Capture the cell that displays the provided text and extract its (x, y) central coordinate. 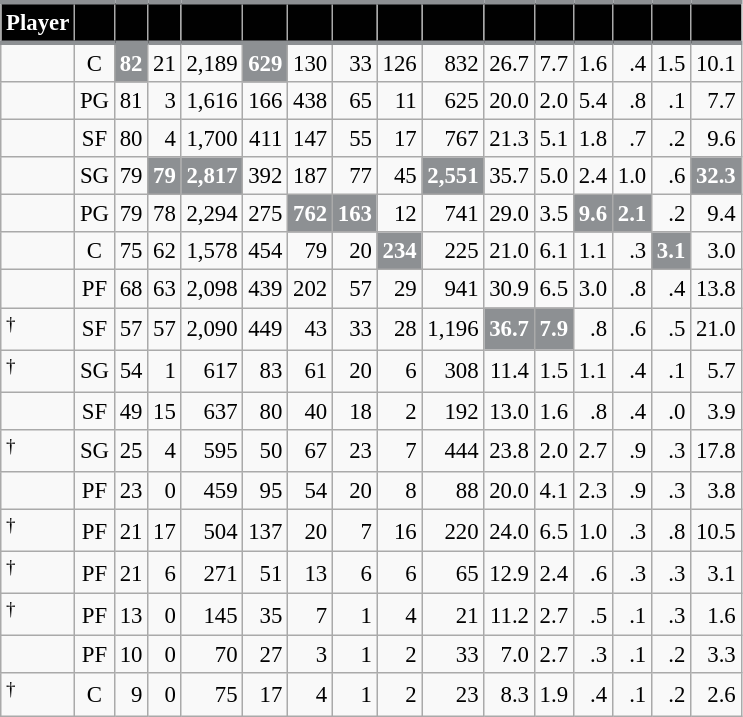
1,616 (212, 101)
444 (453, 451)
2,294 (212, 214)
18 (354, 411)
629 (266, 62)
36.7 (509, 329)
30.9 (509, 289)
392 (266, 176)
15 (164, 411)
7.9 (554, 329)
220 (453, 530)
51 (266, 573)
55 (354, 139)
126 (400, 62)
2,551 (453, 176)
308 (453, 371)
5.0 (554, 176)
166 (266, 101)
43 (310, 329)
130 (310, 62)
70 (212, 655)
137 (266, 530)
88 (453, 491)
26.7 (509, 62)
13.8 (716, 289)
163 (354, 214)
3.5 (554, 214)
12.9 (509, 573)
3.3 (716, 655)
32.3 (716, 176)
9.4 (716, 214)
2.1 (632, 214)
11.2 (509, 615)
3.9 (716, 411)
2.6 (716, 695)
2,189 (212, 62)
595 (212, 451)
68 (130, 289)
8 (400, 491)
9 (130, 695)
2,090 (212, 329)
439 (266, 289)
10.1 (716, 62)
187 (310, 176)
941 (453, 289)
459 (212, 491)
5.7 (716, 371)
5.4 (592, 101)
29.0 (509, 214)
82 (130, 62)
411 (266, 139)
225 (453, 251)
3.8 (716, 491)
29 (400, 289)
275 (266, 214)
23.8 (509, 451)
27 (266, 655)
49 (130, 411)
767 (453, 139)
10.5 (716, 530)
21.3 (509, 139)
83 (266, 371)
67 (310, 451)
832 (453, 62)
192 (453, 411)
438 (310, 101)
63 (164, 289)
202 (310, 289)
50 (266, 451)
62 (164, 251)
77 (354, 176)
234 (400, 251)
1,196 (453, 329)
35 (266, 615)
40 (310, 411)
8.3 (509, 695)
617 (212, 371)
81 (130, 101)
11 (400, 101)
12 (400, 214)
17.8 (716, 451)
1,700 (212, 139)
25 (130, 451)
78 (164, 214)
16 (400, 530)
35.7 (509, 176)
1,578 (212, 251)
762 (310, 214)
637 (212, 411)
.0 (672, 411)
28 (400, 329)
Player (38, 22)
11.4 (509, 371)
7.0 (509, 655)
454 (266, 251)
147 (310, 139)
504 (212, 530)
1.8 (592, 139)
95 (266, 491)
2,098 (212, 289)
741 (453, 214)
5.1 (554, 139)
2.3 (592, 491)
6.1 (554, 251)
145 (212, 615)
449 (266, 329)
45 (400, 176)
625 (453, 101)
13.0 (509, 411)
4.1 (554, 491)
271 (212, 573)
61 (310, 371)
2,817 (212, 176)
24.0 (509, 530)
1.9 (554, 695)
.7 (632, 139)
10 (130, 655)
